Output the (X, Y) coordinate of the center of the cell containing the given text.  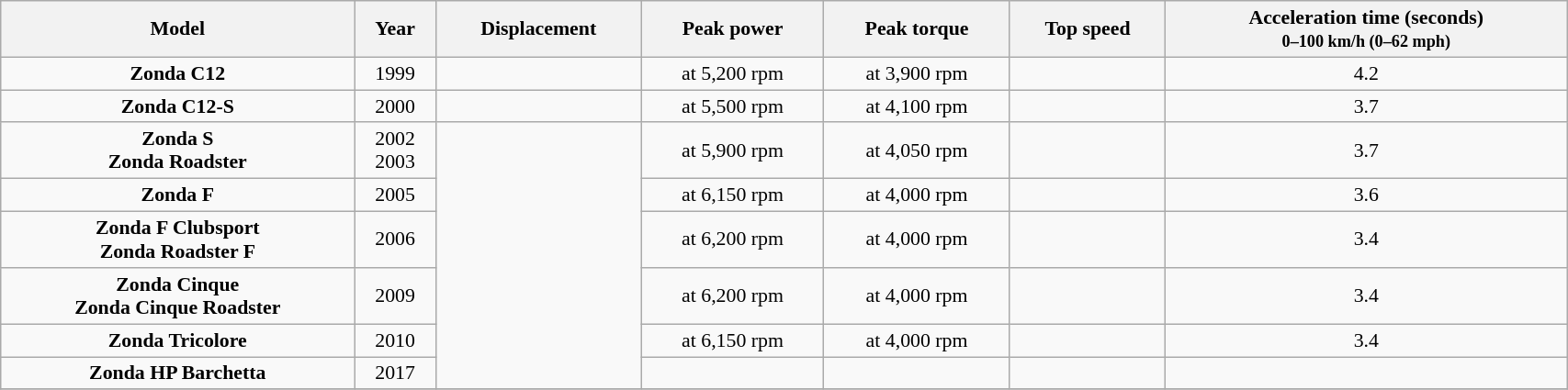
Zonda C12 (178, 73)
at 5,500 rpm (733, 106)
Zonda SZonda Roadster (178, 150)
2000 (395, 106)
Zonda CinqueZonda Cinque Roadster (178, 295)
Peak torque (917, 28)
Displacement (538, 28)
3.6 (1367, 195)
20022003 (395, 150)
Zonda C12-S (178, 106)
2009 (395, 295)
2017 (395, 373)
at 4,050 rpm (917, 150)
Zonda F (178, 195)
Zonda F ClubsportZonda Roadster F (178, 239)
1999 (395, 73)
Acceleration time (seconds)0–100 km/h (0–62 mph) (1367, 28)
Zonda HP Barchetta (178, 373)
at 3,900 rpm (917, 73)
Peak power (733, 28)
Year (395, 28)
Zonda Tricolore (178, 340)
at 4,100 rpm (917, 106)
2005 (395, 195)
Top speed (1088, 28)
4.2 (1367, 73)
2006 (395, 239)
at 5,900 rpm (733, 150)
2010 (395, 340)
Model (178, 28)
at 5,200 rpm (733, 73)
